Search for the cell housing the specified text and yield its [x, y] center coordinate. 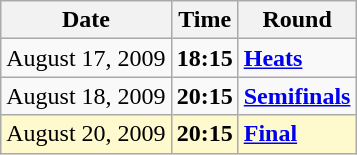
Round [297, 20]
18:15 [204, 58]
Semifinals [297, 96]
Final [297, 134]
Time [204, 20]
August 17, 2009 [86, 58]
August 20, 2009 [86, 134]
Date [86, 20]
August 18, 2009 [86, 96]
Heats [297, 58]
